Search for the cell housing the specified text and yield its [X, Y] center coordinate. 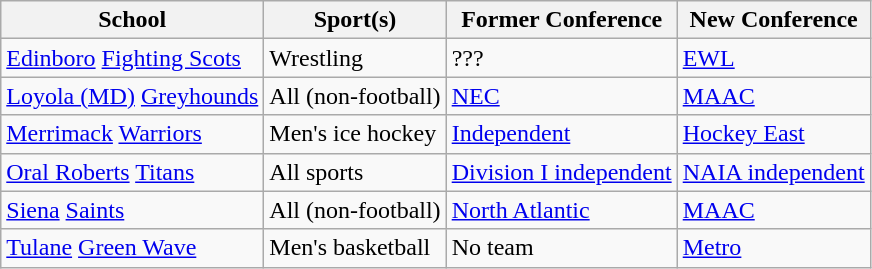
Division I independent [562, 172]
Wrestling [355, 58]
Independent [562, 134]
Hockey East [774, 134]
Tulane Green Wave [132, 248]
Siena Saints [132, 210]
All sports [355, 172]
EWL [774, 58]
NAIA independent [774, 172]
??? [562, 58]
Edinboro Fighting Scots [132, 58]
NEC [562, 96]
Sport(s) [355, 20]
New Conference [774, 20]
North Atlantic [562, 210]
No team [562, 248]
Former Conference [562, 20]
Merrimack Warriors [132, 134]
Men's ice hockey [355, 134]
Oral Roberts Titans [132, 172]
School [132, 20]
Loyola (MD) Greyhounds [132, 96]
Men's basketball [355, 248]
Metro [774, 248]
